Output the [X, Y] coordinate of the center of the cell containing the given text.  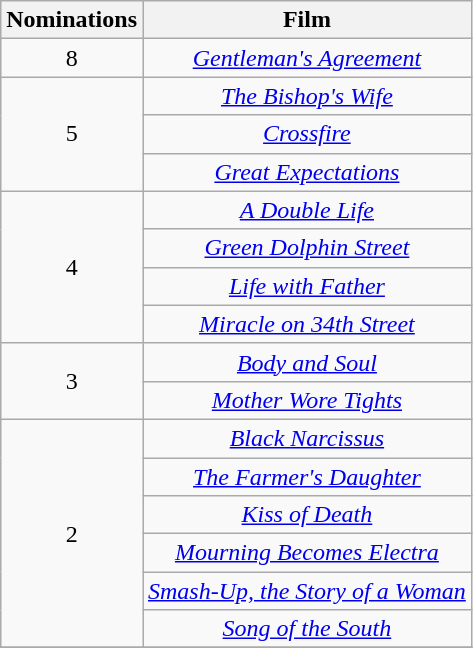
Green Dolphin Street [306, 248]
Life with Father [306, 286]
2 [72, 533]
Miracle on 34th Street [306, 324]
Black Narcissus [306, 438]
Great Expectations [306, 172]
3 [72, 381]
Body and Soul [306, 362]
Song of the South [306, 629]
Nominations [72, 20]
Kiss of Death [306, 515]
Mourning Becomes Electra [306, 553]
Crossfire [306, 134]
Mother Wore Tights [306, 400]
4 [72, 267]
Gentleman's Agreement [306, 58]
The Farmer's Daughter [306, 477]
A Double Life [306, 210]
8 [72, 58]
5 [72, 134]
Smash-Up, the Story of a Woman [306, 591]
Film [306, 20]
The Bishop's Wife [306, 96]
